Identify which cell holds the provided text, then report its (X, Y) central coordinate. 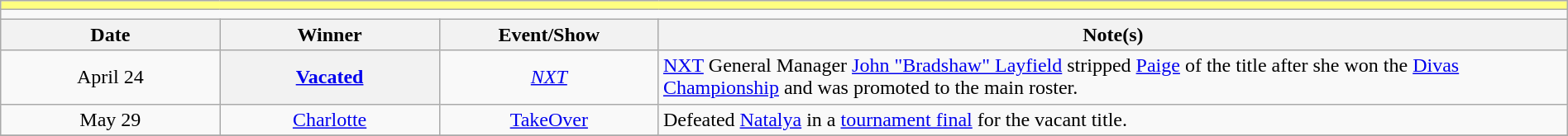
Event/Show (549, 35)
NXT General Manager John "Bradshaw" Layfield stripped Paige of the title after she won the Divas Championship and was promoted to the main roster. (1113, 77)
NXT (549, 77)
May 29 (111, 120)
Defeated Natalya in a tournament final for the vacant title. (1113, 120)
Date (111, 35)
Winner (329, 35)
TakeOver (549, 120)
Charlotte (329, 120)
April 24 (111, 77)
Note(s) (1113, 35)
Vacated (329, 77)
